Output the (X, Y) coordinate of the center of the cell containing the given text.  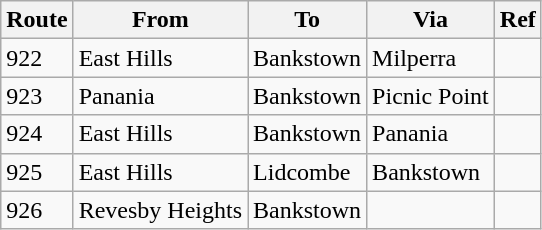
Milperra (431, 58)
925 (37, 172)
922 (37, 58)
Via (431, 20)
To (308, 20)
923 (37, 96)
Ref (518, 20)
Lidcombe (308, 172)
From (160, 20)
Route (37, 20)
Picnic Point (431, 96)
924 (37, 134)
Revesby Heights (160, 210)
926 (37, 210)
